Output the (x, y) coordinate of the center of the cell containing the given text.  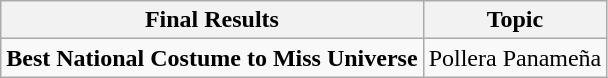
Best National Costume to Miss Universe (212, 58)
Topic (515, 20)
Final Results (212, 20)
Pollera Panameña (515, 58)
